Determine the [x, y] coordinate at the center of the cell enclosing the given text.  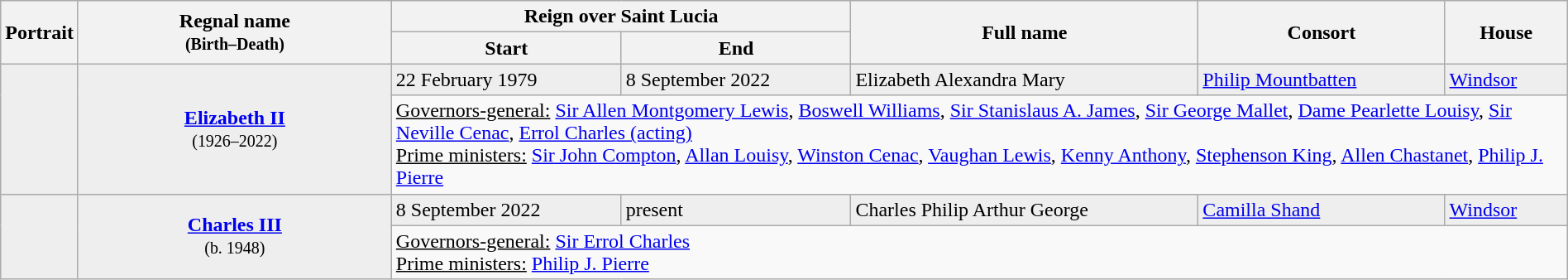
Camilla Shand [1322, 210]
Charles Philip Arthur George [1025, 210]
Elizabeth II(1926–2022) [235, 129]
Philip Mountbatten [1322, 80]
Reign over Saint Lucia [621, 17]
present [736, 210]
Charles III(b. 1948) [235, 237]
House [1506, 32]
Consort [1322, 32]
Elizabeth Alexandra Mary [1025, 80]
Portrait [40, 32]
End [736, 48]
Full name [1025, 32]
Regnal name(Birth–Death) [235, 32]
22 February 1979 [506, 80]
Start [506, 48]
Governors-general: Sir Errol CharlesPrime ministers: Philip J. Pierre [979, 252]
